Output the (x, y) coordinate of the center of the cell containing the given text.  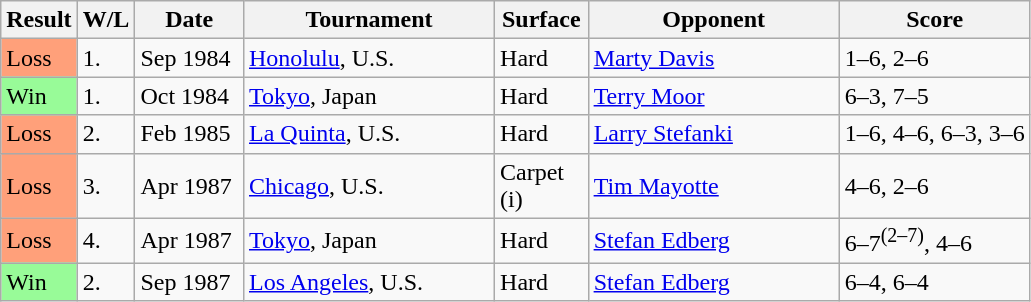
4. (106, 240)
Sep 1987 (190, 282)
Marty Davis (714, 58)
Date (190, 20)
4–6, 2–6 (934, 186)
Terry Moor (714, 96)
Chicago, U.S. (368, 186)
Sep 1984 (190, 58)
6–7(2–7), 4–6 (934, 240)
Los Angeles, U.S. (368, 282)
Opponent (714, 20)
Honolulu, U.S. (368, 58)
Surface (542, 20)
W/L (106, 20)
6–4, 6–4 (934, 282)
Score (934, 20)
6–3, 7–5 (934, 96)
Feb 1985 (190, 134)
1–6, 2–6 (934, 58)
Larry Stefanki (714, 134)
3. (106, 186)
Result (39, 20)
Carpet (i) (542, 186)
Oct 1984 (190, 96)
Tournament (368, 20)
1–6, 4–6, 6–3, 3–6 (934, 134)
Tim Mayotte (714, 186)
La Quinta, U.S. (368, 134)
